Provide the (x, y) coordinate of the cell's center where the given text is located.  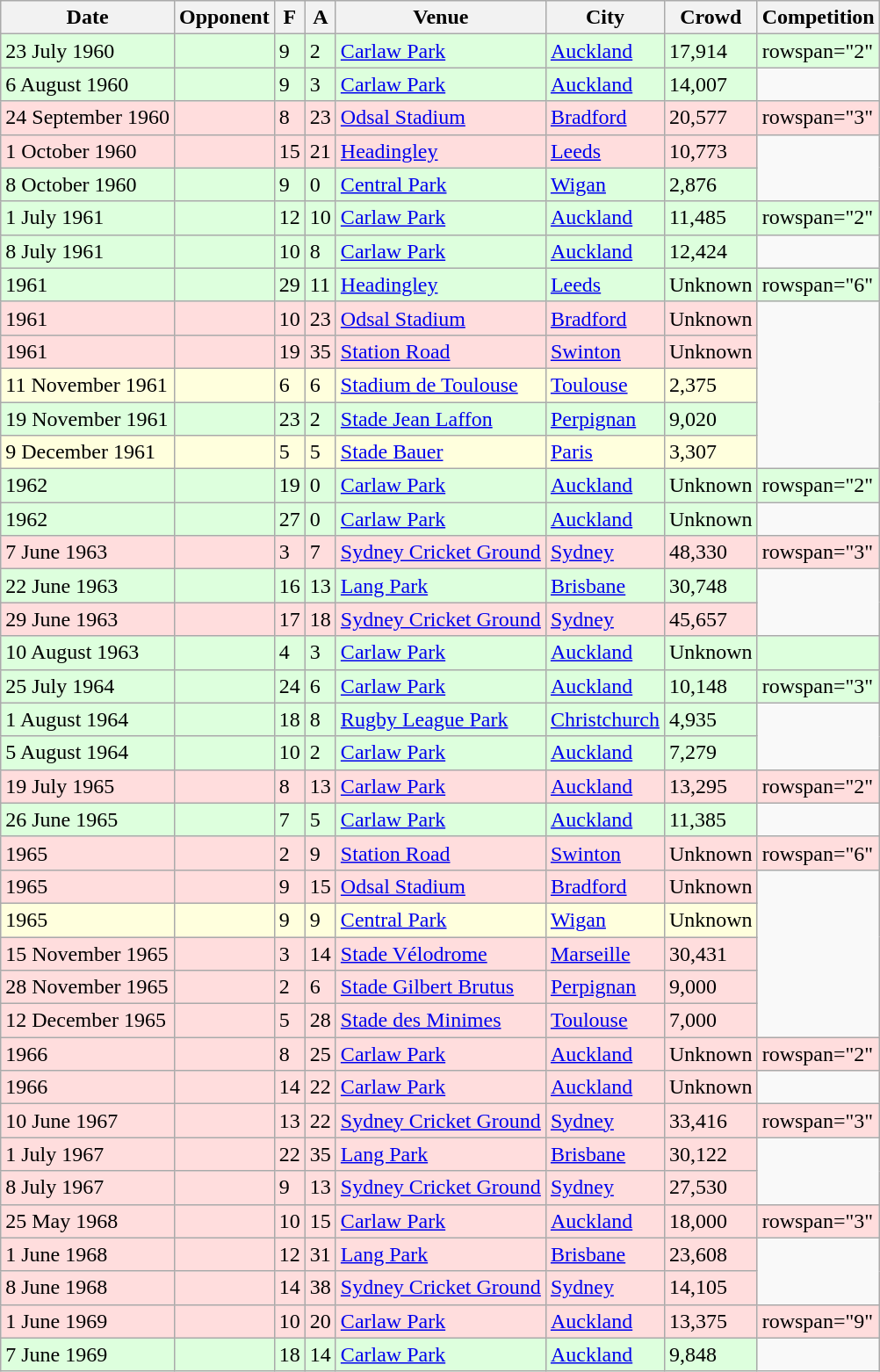
1 July 1967 (88, 1154)
1 October 1960 (88, 151)
7,000 (710, 1021)
28 November 1965 (88, 987)
1 June 1968 (88, 1254)
45,657 (710, 619)
26 June 1965 (88, 820)
24 September 1960 (88, 118)
2,375 (710, 385)
13,295 (710, 786)
20,577 (710, 118)
33,416 (710, 1121)
19 July 1965 (88, 786)
14,105 (710, 1288)
30,122 (710, 1154)
1 August 1964 (88, 719)
3,307 (710, 452)
7,279 (710, 753)
17,914 (710, 51)
9,848 (710, 1354)
10,773 (710, 151)
7 June 1963 (88, 552)
1 July 1961 (88, 218)
12 December 1965 (88, 1021)
Stade Vélodrome (441, 953)
4,935 (710, 719)
Opponent (224, 18)
30,431 (710, 953)
13,375 (710, 1321)
Paris (604, 452)
23,608 (710, 1254)
38 (320, 1288)
rowspan="9" (819, 1321)
Christchurch (604, 719)
16 (290, 586)
5 August 1964 (88, 753)
30,748 (710, 586)
27 (290, 519)
27,530 (710, 1188)
25 (320, 1054)
29 June 1963 (88, 619)
19 November 1961 (88, 419)
Stadium de Toulouse (441, 385)
28 (320, 1021)
22 June 1963 (88, 586)
10 August 1963 (88, 653)
Venue (441, 18)
Crowd (710, 18)
9,020 (710, 419)
20 (320, 1321)
24 (290, 686)
25 May 1968 (88, 1221)
Stade Gilbert Brutus (441, 987)
11,485 (710, 218)
Stade Bauer (441, 452)
8 July 1967 (88, 1188)
17 (290, 619)
6 August 1960 (88, 84)
1 June 1969 (88, 1321)
Stade Jean Laffon (441, 419)
Date (88, 18)
21 (320, 151)
15 November 1965 (88, 953)
29 (290, 285)
12,424 (710, 251)
8 July 1961 (88, 251)
8 October 1960 (88, 184)
City (604, 18)
A (320, 18)
8 June 1968 (88, 1288)
23 July 1960 (88, 51)
9 December 1961 (88, 452)
14,007 (710, 84)
Rugby League Park (441, 719)
4 (290, 653)
Marseille (604, 953)
31 (320, 1254)
10 June 1967 (88, 1121)
25 July 1964 (88, 686)
11,385 (710, 820)
7 June 1969 (88, 1354)
11 (320, 285)
18,000 (710, 1221)
2,876 (710, 184)
F (290, 18)
9,000 (710, 987)
Competition (819, 18)
11 November 1961 (88, 385)
10,148 (710, 686)
Stade des Minimes (441, 1021)
48,330 (710, 552)
